Find where the given text appears and provide that cell's center as [x, y] coordinate. 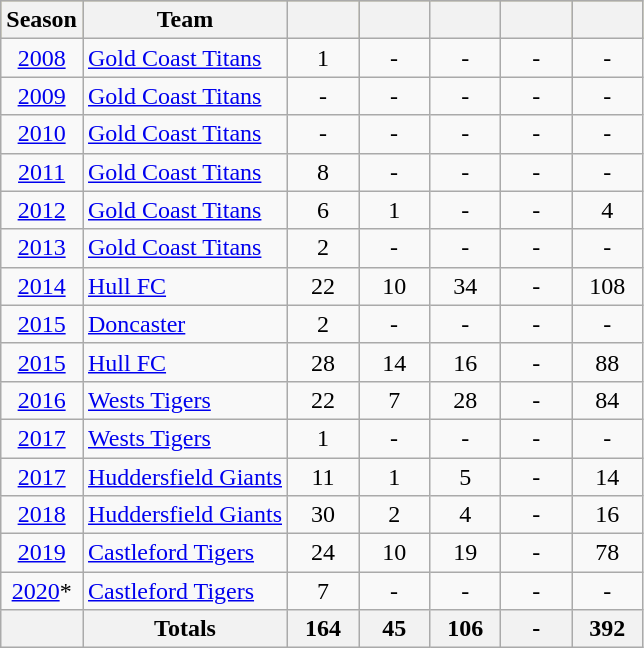
24 [324, 553]
392 [608, 629]
6 [324, 210]
106 [466, 629]
164 [324, 629]
2020* [42, 591]
78 [608, 553]
2008 [42, 58]
2011 [42, 172]
45 [394, 629]
108 [608, 286]
2018 [42, 515]
2019 [42, 553]
2009 [42, 96]
2014 [42, 286]
Totals [184, 629]
34 [466, 286]
5 [466, 477]
2013 [42, 248]
19 [466, 553]
84 [608, 400]
2016 [42, 400]
Team [184, 20]
11 [324, 477]
Doncaster [184, 324]
30 [324, 515]
2012 [42, 210]
88 [608, 362]
Season [42, 20]
8 [324, 172]
2010 [42, 134]
